Detect which cell encompasses the target text, then output its [X, Y] center coordinate. 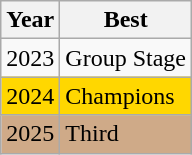
Year [30, 20]
Group Stage [126, 58]
Third [126, 134]
Best [126, 20]
2024 [30, 96]
2023 [30, 58]
2025 [30, 134]
Champions [126, 96]
